Scan for the cell matching the given text and deliver its [X, Y] coordinate at center. 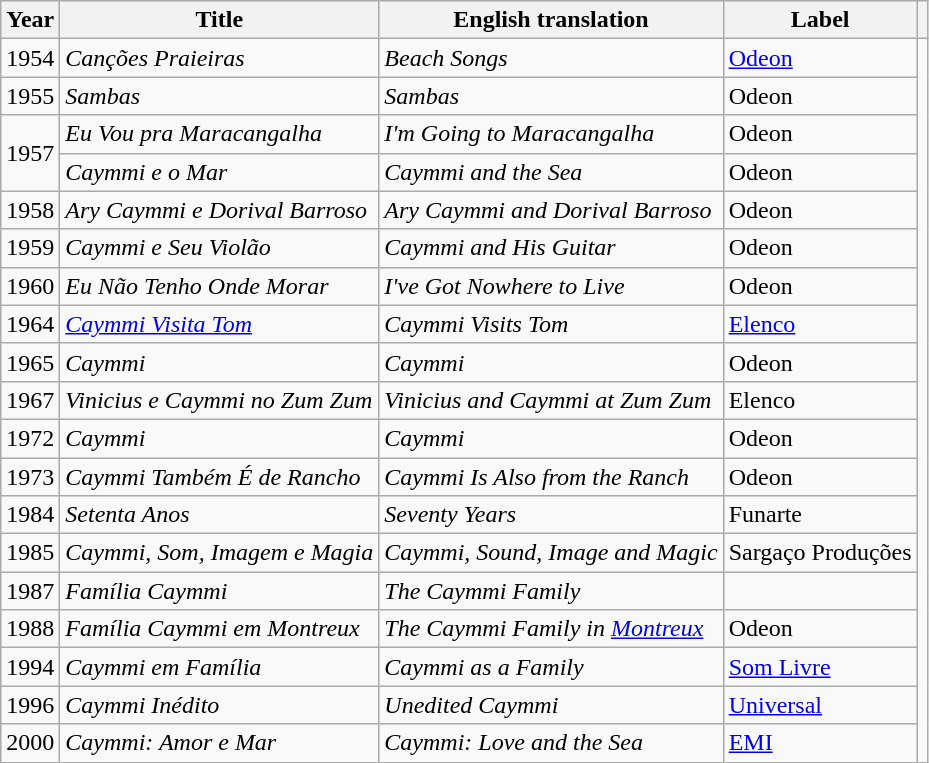
The Caymmi Family in Montreux [551, 629]
Família Caymmi [220, 591]
I'm Going to Maracangalha [551, 134]
Label [820, 20]
1957 [30, 153]
1967 [30, 400]
1960 [30, 286]
1988 [30, 629]
Caymmi e Seu Violão [220, 248]
Caymmi Também É de Rancho [220, 477]
Família Caymmi em Montreux [220, 629]
Caymmi, Sound, Image and Magic [551, 553]
Caymmi: Amor e Mar [220, 743]
Caymmi and His Guitar [551, 248]
2000 [30, 743]
Sargaço Produções [820, 553]
Ary Caymmi and Dorival Barroso [551, 210]
Som Livre [820, 667]
Beach Songs [551, 58]
Seventy Years [551, 515]
Caymmi Visita Tom [220, 324]
Setenta Anos [220, 515]
I've Got Nowhere to Live [551, 286]
Caymmi e o Mar [220, 172]
Title [220, 20]
1973 [30, 477]
1987 [30, 591]
Universal [820, 705]
Year [30, 20]
1994 [30, 667]
English translation [551, 20]
Caymmi Visits Tom [551, 324]
Eu Não Tenho Onde Morar [220, 286]
Funarte [820, 515]
Vinicius e Caymmi no Zum Zum [220, 400]
1972 [30, 438]
Canções Praieiras [220, 58]
Caymmi Is Also from the Ranch [551, 477]
EMI [820, 743]
Caymmi as a Family [551, 667]
1954 [30, 58]
1964 [30, 324]
Unedited Caymmi [551, 705]
Eu Vou pra Maracangalha [220, 134]
Ary Caymmi e Dorival Barroso [220, 210]
1958 [30, 210]
Caymmi: Love and the Sea [551, 743]
1965 [30, 362]
The Caymmi Family [551, 591]
1955 [30, 96]
Caymmi Inédito [220, 705]
1985 [30, 553]
Caymmi, Som, Imagem e Magia [220, 553]
1984 [30, 515]
Caymmi and the Sea [551, 172]
1959 [30, 248]
Vinicius and Caymmi at Zum Zum [551, 400]
Caymmi em Família [220, 667]
1996 [30, 705]
